From the cell containing the given text, extract its center point as (x, y) coordinate. 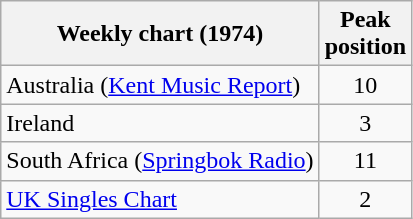
2 (365, 199)
Australia (Kent Music Report) (160, 85)
South Africa (Springbok Radio) (160, 161)
UK Singles Chart (160, 199)
3 (365, 123)
10 (365, 85)
Ireland (160, 123)
Peakposition (365, 34)
11 (365, 161)
Weekly chart (1974) (160, 34)
